Output the (x, y) coordinate of the center of the cell containing the given text.  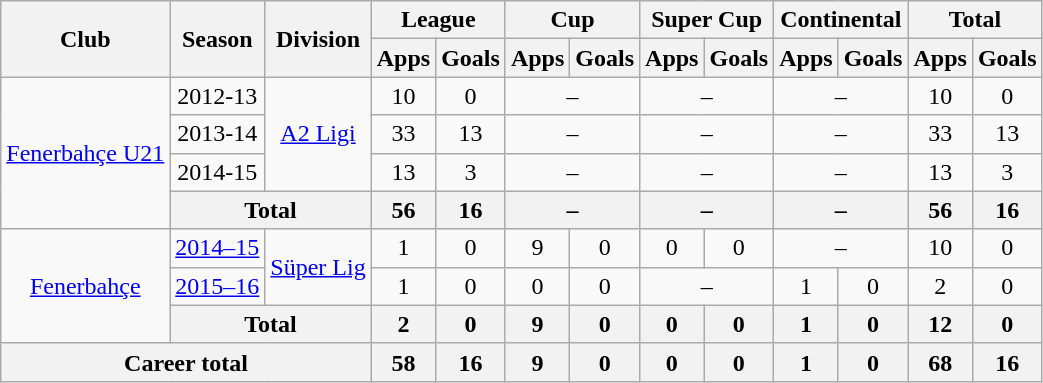
2015–16 (218, 286)
Super Cup (707, 20)
2014-15 (218, 172)
Fenerbahçe U21 (86, 153)
12 (940, 324)
2014–15 (218, 248)
Continental (841, 20)
A2 Ligi (318, 134)
League (438, 20)
Cup (572, 20)
Division (318, 39)
Süper Lig (318, 267)
2013-14 (218, 134)
68 (940, 362)
58 (403, 362)
2012-13 (218, 96)
Season (218, 39)
Club (86, 39)
Fenerbahçe (86, 286)
Career total (186, 362)
